Return (x, y) of the center of cell containing provided text 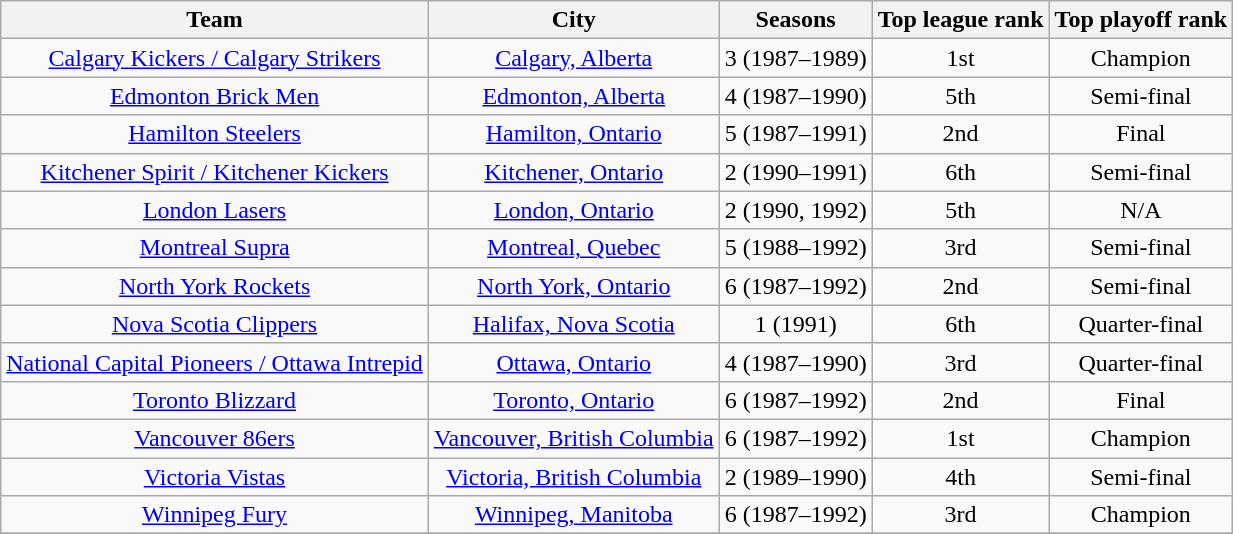
Victoria Vistas (215, 477)
4th (960, 477)
3 (1987–1989) (796, 58)
Calgary Kickers / Calgary Strikers (215, 58)
Calgary, Alberta (574, 58)
London, Ontario (574, 210)
Seasons (796, 20)
Victoria, British Columbia (574, 477)
Edmonton, Alberta (574, 96)
City (574, 20)
1 (1991) (796, 324)
London Lasers (215, 210)
Winnipeg Fury (215, 515)
Halifax, Nova Scotia (574, 324)
Hamilton, Ontario (574, 134)
Hamilton Steelers (215, 134)
Nova Scotia Clippers (215, 324)
2 (1989–1990) (796, 477)
5 (1988–1992) (796, 248)
Top playoff rank (1141, 20)
Ottawa, Ontario (574, 362)
Montreal, Quebec (574, 248)
North York, Ontario (574, 286)
Edmonton Brick Men (215, 96)
5 (1987–1991) (796, 134)
Toronto, Ontario (574, 400)
Vancouver, British Columbia (574, 438)
N/A (1141, 210)
Winnipeg, Manitoba (574, 515)
Kitchener Spirit / Kitchener Kickers (215, 172)
2 (1990, 1992) (796, 210)
Top league rank (960, 20)
Montreal Supra (215, 248)
North York Rockets (215, 286)
2 (1990–1991) (796, 172)
Kitchener, Ontario (574, 172)
Toronto Blizzard (215, 400)
Team (215, 20)
Vancouver 86ers (215, 438)
National Capital Pioneers / Ottawa Intrepid (215, 362)
